Locate the cell with the specified text and output its [x, y] center coordinate. 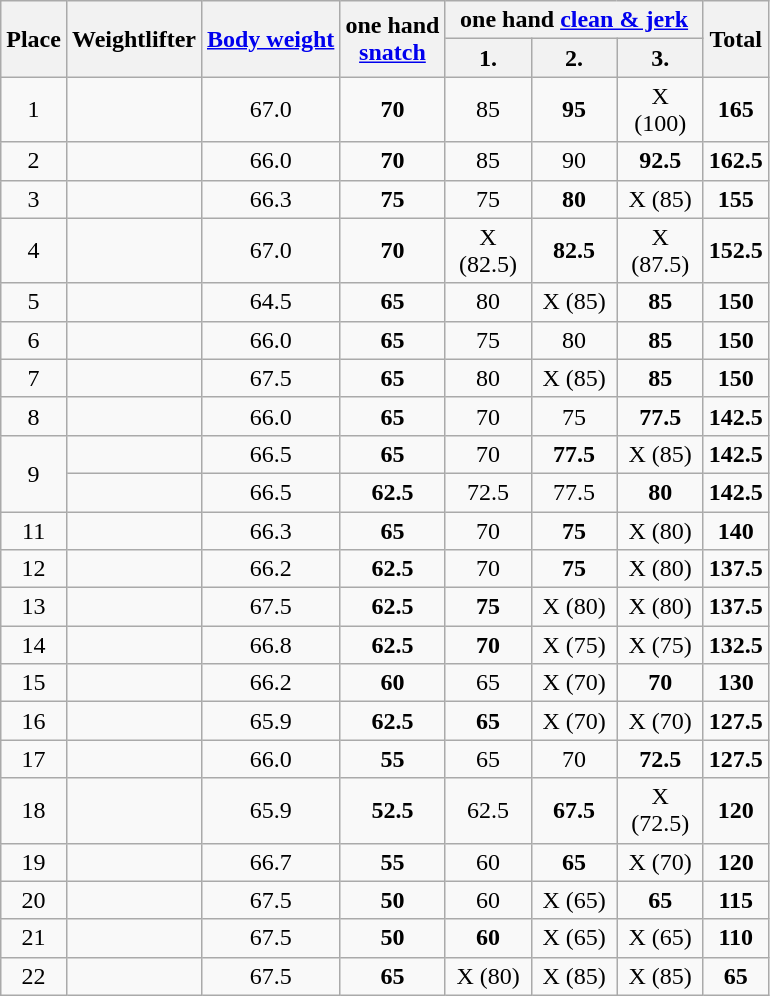
13 [34, 607]
4 [34, 250]
one hand clean & jerk [574, 20]
165 [736, 110]
X (82.5) [488, 250]
15 [34, 683]
Body weight [270, 39]
132.5 [736, 645]
X (100) [660, 110]
7 [34, 378]
92.5 [660, 161]
8 [34, 416]
21 [34, 938]
22 [34, 976]
Weightlifter [134, 39]
1. [488, 58]
X (72.5) [660, 810]
66.7 [270, 862]
152.5 [736, 250]
115 [736, 900]
20 [34, 900]
14 [34, 645]
9 [34, 473]
16 [34, 721]
162.5 [736, 161]
155 [736, 199]
Place [34, 39]
3. [660, 58]
Total [736, 39]
52.5 [392, 810]
3 [34, 199]
2 [34, 161]
95 [574, 110]
130 [736, 683]
82.5 [574, 250]
5 [34, 302]
11 [34, 531]
64.5 [270, 302]
X (87.5) [660, 250]
one handsnatch [392, 39]
18 [34, 810]
6 [34, 340]
19 [34, 862]
66.8 [270, 645]
17 [34, 759]
2. [574, 58]
12 [34, 569]
110 [736, 938]
140 [736, 531]
90 [574, 161]
1 [34, 110]
